Provide the [x, y] coordinate of the cell's center where the given text is located.  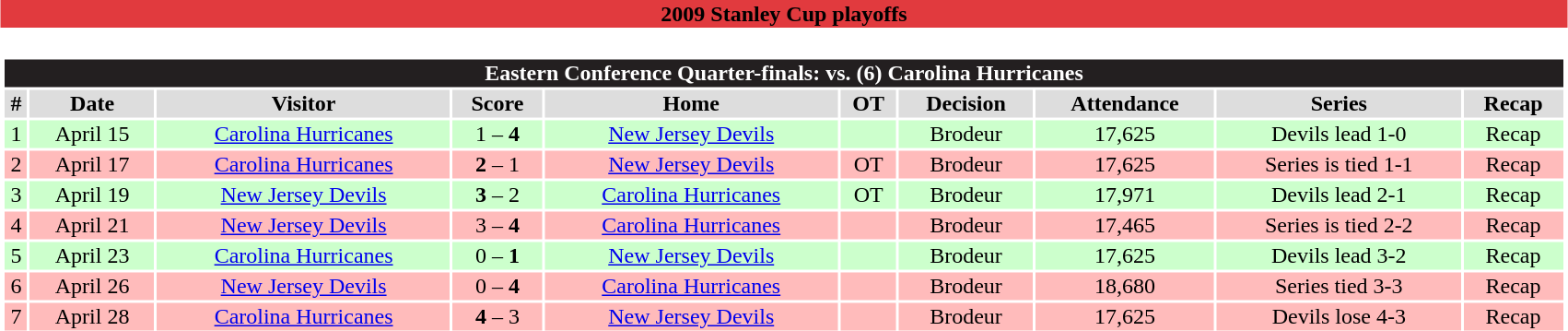
6 [16, 287]
2009 Stanley Cup playoffs [784, 14]
April 23 [92, 255]
3 – 4 [497, 226]
2 – 1 [497, 165]
5 [16, 255]
0 – 4 [497, 287]
Visitor [304, 104]
3 [16, 195]
17,971 [1125, 195]
Devils lead 3-2 [1339, 255]
Devils lose 4-3 [1339, 316]
Score [497, 104]
Decision [965, 104]
Attendance [1125, 104]
Series [1339, 104]
Date [92, 104]
April 19 [92, 195]
April 17 [92, 165]
4 [16, 226]
3 – 2 [497, 195]
# [16, 104]
Series is tied 2-2 [1339, 226]
Home [691, 104]
17,465 [1125, 226]
Eastern Conference Quarter-finals: vs. (6) Carolina Hurricanes [783, 73]
18,680 [1125, 287]
April 21 [92, 226]
Series tied 3-3 [1339, 287]
Devils lead 1-0 [1339, 134]
1 – 4 [497, 134]
Devils lead 2-1 [1339, 195]
7 [16, 316]
April 28 [92, 316]
4 – 3 [497, 316]
0 – 1 [497, 255]
1 [16, 134]
Series is tied 1-1 [1339, 165]
April 15 [92, 134]
April 26 [92, 287]
2 [16, 165]
